Extract the (X, Y) coordinate from the center of the cell holding the provided text.  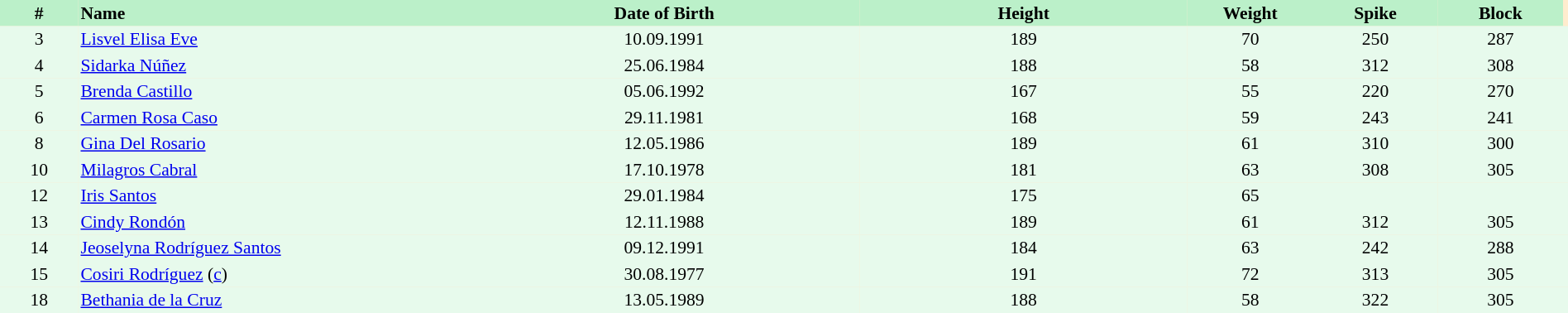
Sidarka Núñez (273, 65)
Gina Del Rosario (273, 144)
Iris Santos (273, 195)
59 (1250, 118)
184 (1024, 248)
4 (39, 65)
Height (1024, 13)
5 (39, 91)
10.09.1991 (664, 40)
220 (1374, 91)
241 (1500, 118)
322 (1374, 300)
65 (1250, 195)
# (39, 13)
6 (39, 118)
13.05.1989 (664, 300)
Spike (1374, 13)
Bethania de la Cruz (273, 300)
Carmen Rosa Caso (273, 118)
25.06.1984 (664, 65)
Weight (1250, 13)
12.05.1986 (664, 144)
168 (1024, 118)
243 (1374, 118)
167 (1024, 91)
05.06.1992 (664, 91)
12.11.1988 (664, 222)
287 (1500, 40)
10 (39, 170)
17.10.1978 (664, 170)
55 (1250, 91)
313 (1374, 274)
29.01.1984 (664, 195)
242 (1374, 248)
09.12.1991 (664, 248)
29.11.1981 (664, 118)
18 (39, 300)
13 (39, 222)
300 (1500, 144)
Name (273, 13)
12 (39, 195)
14 (39, 248)
Cindy Rondón (273, 222)
3 (39, 40)
Lisvel Elisa Eve (273, 40)
Cosiri Rodríguez (c) (273, 274)
8 (39, 144)
72 (1250, 274)
310 (1374, 144)
270 (1500, 91)
288 (1500, 248)
70 (1250, 40)
Brenda Castillo (273, 91)
Block (1500, 13)
191 (1024, 274)
Jeoselyna Rodríguez Santos (273, 248)
Date of Birth (664, 13)
250 (1374, 40)
181 (1024, 170)
Milagros Cabral (273, 170)
15 (39, 274)
30.08.1977 (664, 274)
175 (1024, 195)
